Search for the cell housing the specified text and yield its (x, y) center coordinate. 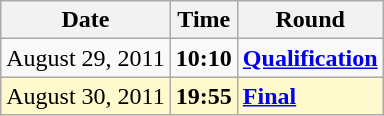
10:10 (204, 58)
Date (86, 20)
August 30, 2011 (86, 96)
Time (204, 20)
Final (310, 96)
19:55 (204, 96)
Round (310, 20)
Qualification (310, 58)
August 29, 2011 (86, 58)
